Extract the (X, Y) coordinate from the center of the cell holding the provided text.  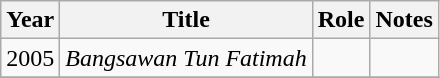
Year (30, 20)
Notes (404, 20)
Role (341, 20)
Bangsawan Tun Fatimah (186, 58)
Title (186, 20)
2005 (30, 58)
